Extract the (x, y) coordinate from the center of the cell holding the provided text.  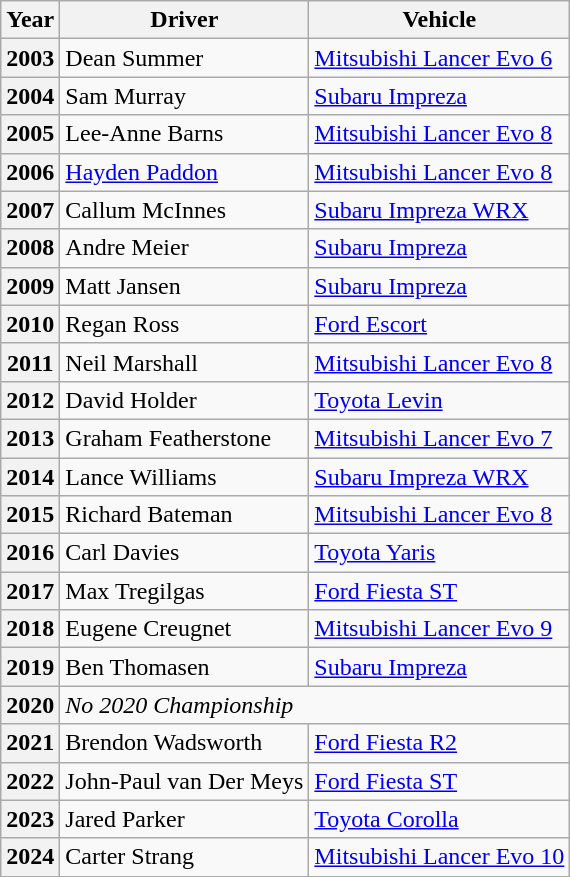
2011 (30, 362)
David Holder (184, 400)
2024 (30, 857)
Dean Summer (184, 58)
Lee-Anne Barns (184, 134)
Max Tregilgas (184, 591)
2013 (30, 438)
Hayden Paddon (184, 172)
2009 (30, 286)
Year (30, 20)
Mitsubishi Lancer Evo 7 (440, 438)
Ford Fiesta R2 (440, 743)
Vehicle (440, 20)
No 2020 Championship (315, 705)
Neil Marshall (184, 362)
Toyota Yaris (440, 553)
2003 (30, 58)
2014 (30, 477)
Ford Escort (440, 324)
2022 (30, 781)
Graham Featherstone (184, 438)
Callum McInnes (184, 210)
2016 (30, 553)
2018 (30, 629)
Sam Murray (184, 96)
Andre Meier (184, 248)
2005 (30, 134)
Regan Ross (184, 324)
2004 (30, 96)
Brendon Wadsworth (184, 743)
Jared Parker (184, 819)
Driver (184, 20)
2023 (30, 819)
Eugene Creugnet (184, 629)
Carl Davies (184, 553)
2006 (30, 172)
2020 (30, 705)
2008 (30, 248)
Richard Bateman (184, 515)
John-Paul van Der Meys (184, 781)
2021 (30, 743)
Mitsubishi Lancer Evo 6 (440, 58)
Matt Jansen (184, 286)
Mitsubishi Lancer Evo 9 (440, 629)
2007 (30, 210)
2012 (30, 400)
2010 (30, 324)
Toyota Corolla (440, 819)
Toyota Levin (440, 400)
2017 (30, 591)
2019 (30, 667)
2015 (30, 515)
Lance Williams (184, 477)
Carter Strang (184, 857)
Mitsubishi Lancer Evo 10 (440, 857)
Ben Thomasen (184, 667)
